Search for the cell housing the specified text and yield its (x, y) center coordinate. 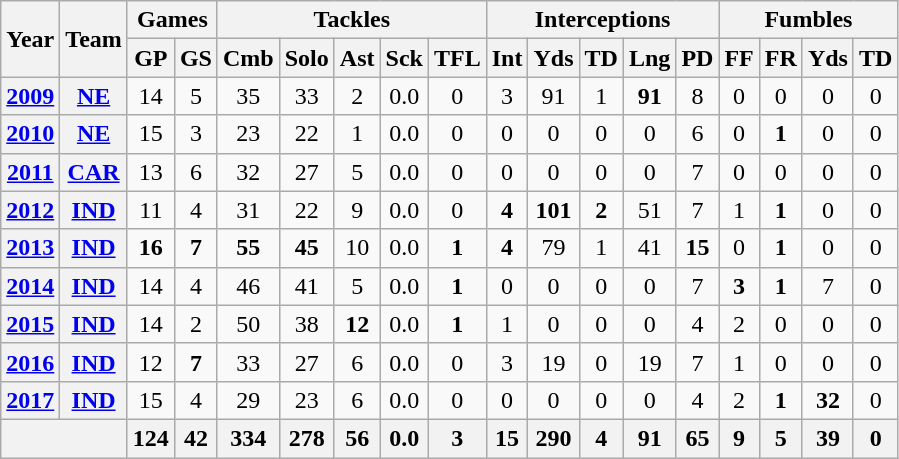
Fumbles (808, 20)
Ast (357, 58)
2013 (30, 248)
Lng (649, 58)
55 (248, 248)
79 (554, 248)
FF (739, 58)
38 (306, 324)
CAR (94, 172)
45 (306, 248)
11 (150, 210)
16 (150, 248)
334 (248, 438)
GP (150, 58)
Tackles (352, 20)
Year (30, 39)
2011 (30, 172)
Games (172, 20)
278 (306, 438)
101 (554, 210)
29 (248, 400)
290 (554, 438)
Team (94, 39)
Interceptions (602, 20)
39 (828, 438)
Sck (404, 58)
13 (150, 172)
46 (248, 286)
56 (357, 438)
35 (248, 96)
42 (196, 438)
2017 (30, 400)
2015 (30, 324)
124 (150, 438)
8 (698, 96)
2010 (30, 134)
2009 (30, 96)
PD (698, 58)
TFL (457, 58)
2016 (30, 362)
10 (357, 248)
Int (507, 58)
2012 (30, 210)
GS (196, 58)
51 (649, 210)
Cmb (248, 58)
2014 (30, 286)
31 (248, 210)
65 (698, 438)
50 (248, 324)
Solo (306, 58)
FR (780, 58)
